For the text-containing cell, return its midpoint in [x, y] coordinate format. 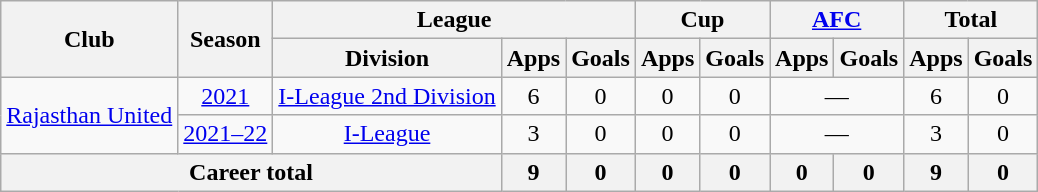
Club [90, 39]
Division [387, 58]
I-League 2nd Division [387, 96]
Career total [251, 172]
2021 [226, 96]
Season [226, 39]
2021–22 [226, 134]
Rajasthan United [90, 115]
League [454, 20]
I-League [387, 134]
Cup [702, 20]
Total [971, 20]
AFC [837, 20]
